Determine the (x, y) coordinate at the center of the cell enclosing the given text.  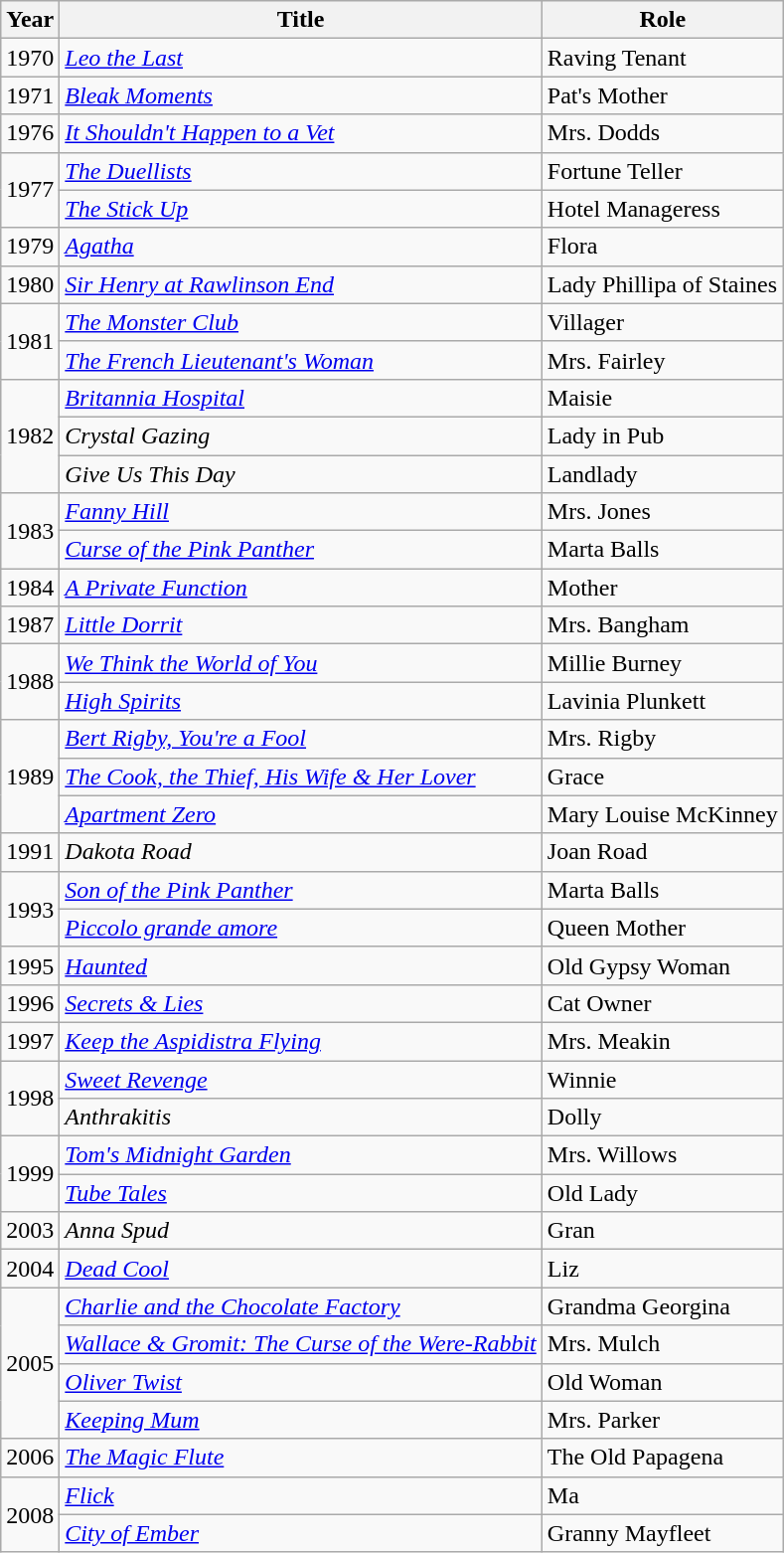
1983 (30, 531)
1981 (30, 341)
Grandma Georgina (662, 1306)
Crystal Gazing (300, 435)
Flick (300, 1495)
The Stick Up (300, 209)
City of Ember (300, 1533)
Mrs. Jones (662, 512)
Old Lady (662, 1193)
Bleak Moments (300, 95)
Anna Spud (300, 1231)
The Duellists (300, 171)
Sweet Revenge (300, 1079)
Son of the Pink Panther (300, 890)
Raving Tenant (662, 58)
Dead Cool (300, 1269)
Queen Mother (662, 928)
Mary Louise McKinney (662, 814)
Piccolo grande amore (300, 928)
Britannia Hospital (300, 398)
2004 (30, 1269)
Apartment Zero (300, 814)
1970 (30, 58)
The French Lieutenant's Woman (300, 360)
The Old Papagena (662, 1458)
1976 (30, 133)
1987 (30, 625)
Mother (662, 588)
Old Woman (662, 1382)
The Cook, the Thief, His Wife & Her Lover (300, 776)
Charlie and the Chocolate Factory (300, 1306)
2005 (30, 1363)
Mrs. Rigby (662, 739)
2006 (30, 1458)
1996 (30, 1003)
1979 (30, 247)
Keep the Aspidistra Flying (300, 1041)
1991 (30, 852)
2008 (30, 1514)
Flora (662, 247)
1984 (30, 588)
Mrs. Willows (662, 1155)
Give Us This Day (300, 474)
Lady in Pub (662, 435)
Mrs. Mulch (662, 1344)
Grace (662, 776)
Mrs. Meakin (662, 1041)
Bert Rigby, You're a Fool (300, 739)
Fortune Teller (662, 171)
Lavinia Plunkett (662, 701)
Mrs. Dodds (662, 133)
Haunted (300, 965)
Mrs. Parker (662, 1420)
A Private Function (300, 588)
Pat's Mother (662, 95)
Cat Owner (662, 1003)
We Think the World of You (300, 663)
Fanny Hill (300, 512)
Hotel Manageress (662, 209)
Old Gypsy Woman (662, 965)
Mrs. Bangham (662, 625)
Millie Burney (662, 663)
Oliver Twist (300, 1382)
Mrs. Fairley (662, 360)
Lady Phillipa of Staines (662, 284)
Wallace & Gromit: The Curse of the Were-Rabbit (300, 1344)
Landlady (662, 474)
Winnie (662, 1079)
Year (30, 20)
Sir Henry at Rawlinson End (300, 284)
The Magic Flute (300, 1458)
Dakota Road (300, 852)
1988 (30, 682)
1982 (30, 435)
1999 (30, 1174)
Curse of the Pink Panther (300, 550)
Keeping Mum (300, 1420)
1997 (30, 1041)
Maisie (662, 398)
1977 (30, 190)
1989 (30, 776)
Ma (662, 1495)
Joan Road (662, 852)
Little Dorrit (300, 625)
The Monster Club (300, 322)
Granny Mayfleet (662, 1533)
1995 (30, 965)
It Shouldn't Happen to a Vet (300, 133)
Tube Tales (300, 1193)
1998 (30, 1098)
Liz (662, 1269)
Anthrakitis (300, 1118)
Leo the Last (300, 58)
Villager (662, 322)
2003 (30, 1231)
Agatha (300, 247)
Secrets & Lies (300, 1003)
1980 (30, 284)
Gran (662, 1231)
Dolly (662, 1118)
Tom's Midnight Garden (300, 1155)
Role (662, 20)
High Spirits (300, 701)
1993 (30, 909)
Title (300, 20)
1971 (30, 95)
